Scan for the cell matching the given text and deliver its [X, Y] coordinate at center. 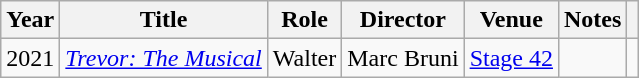
Trevor: The Musical [164, 58]
Director [403, 20]
Title [164, 20]
Venue [511, 20]
Notes [592, 20]
Marc Bruni [403, 58]
2021 [30, 58]
Stage 42 [511, 58]
Walter [304, 58]
Year [30, 20]
Role [304, 20]
